Detect which cell encompasses the target text, then output its [x, y] center coordinate. 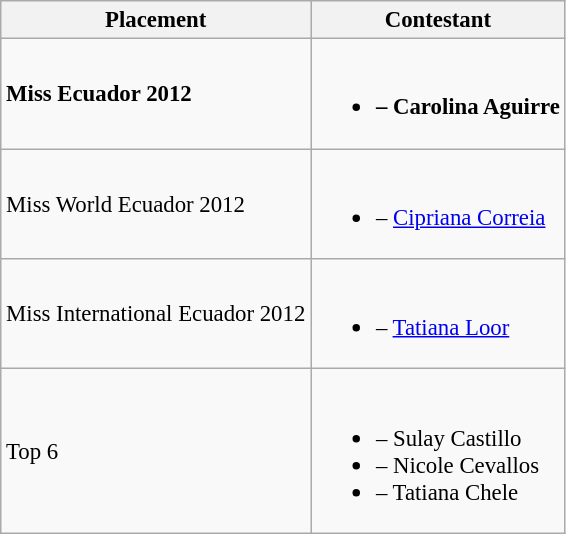
Placement [156, 20]
Miss World Ecuador 2012 [156, 204]
– Sulay Castillo – Nicole Cevallos – Tatiana Chele [438, 451]
– Tatiana Loor [438, 314]
– Cipriana Correia [438, 204]
Miss International Ecuador 2012 [156, 314]
– Carolina Aguirre [438, 94]
Top 6 [156, 451]
Miss Ecuador 2012 [156, 94]
Contestant [438, 20]
